Return [x, y] of the center of cell containing provided text 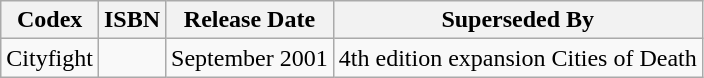
September 2001 [250, 58]
Release Date [250, 20]
ISBN [132, 20]
Superseded By [518, 20]
4th edition expansion Cities of Death [518, 58]
Codex [50, 20]
Cityfight [50, 58]
